Output the (x, y) coordinate of the center of the cell containing the given text.  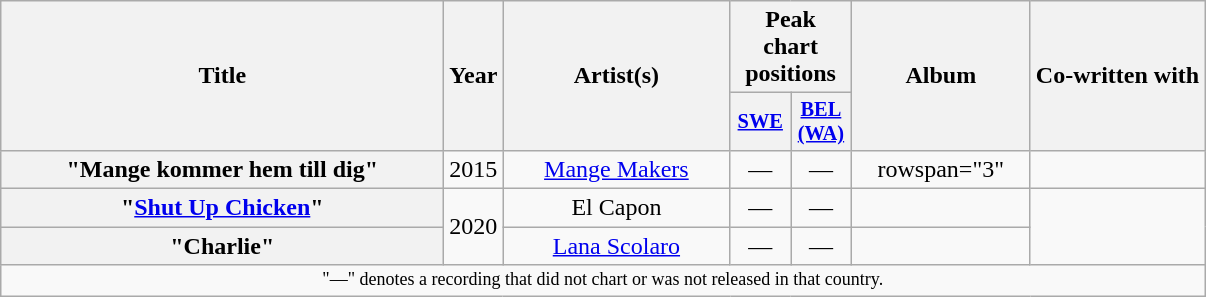
Peak chart positions (790, 47)
"—" denotes a recording that did not chart or was not released in that country. (603, 280)
Lana Scolaro (616, 246)
Album (940, 76)
Year (474, 76)
BEL(WA) (822, 122)
Title (222, 76)
rowspan="3" (940, 169)
"Shut Up Chicken" (222, 208)
Artist(s) (616, 76)
2020 (474, 227)
Mange Makers (616, 169)
SWE (760, 122)
El Capon (616, 208)
2015 (474, 169)
Co-written with (1117, 76)
"Charlie" (222, 246)
"Mange kommer hem till dig" (222, 169)
